From the cell containing the given text, extract its center point as (X, Y) coordinate. 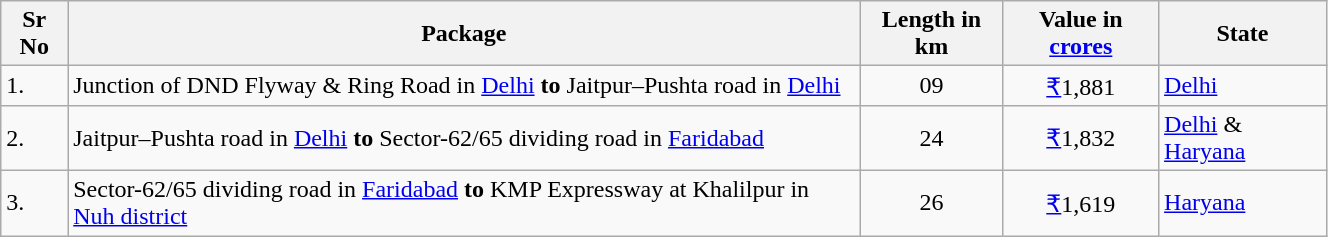
Sr No (34, 34)
₹1,619 (1080, 202)
3. (34, 202)
09 (932, 86)
₹1,881 (1080, 86)
24 (932, 138)
State (1243, 34)
Value in crores (1080, 34)
Delhi & Haryana (1243, 138)
Junction of DND Flyway & Ring Road in Delhi to Jaitpur–Pushta road in Delhi (464, 86)
Sector-62/65 dividing road in Faridabad to KMP Expressway at Khalilpur in Nuh district (464, 202)
26 (932, 202)
Length in km (932, 34)
2. (34, 138)
₹1,832 (1080, 138)
Jaitpur–Pushta road in Delhi to Sector-62/65 dividing road in Faridabad (464, 138)
Haryana (1243, 202)
Package (464, 34)
1. (34, 86)
Delhi (1243, 86)
